Find where the given text appears and provide that cell's center as [X, Y] coordinate. 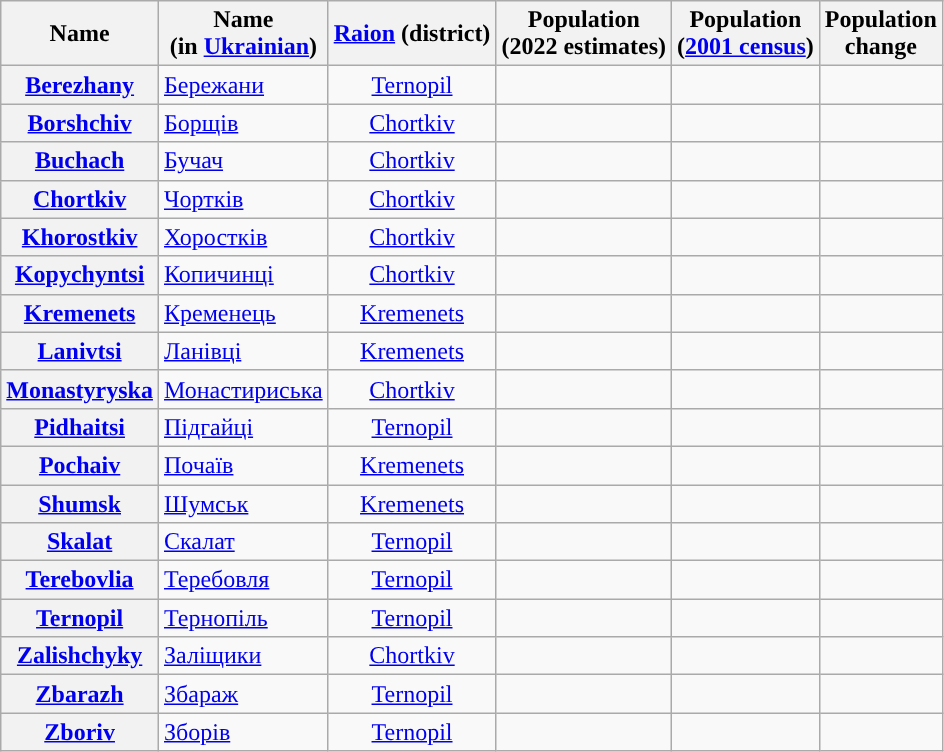
Зборів [243, 732]
Заліщики [243, 656]
Zboriv [80, 732]
Name(in Ukrainian) [243, 34]
Pochaiv [80, 465]
Zalishchyky [80, 656]
Бучач [243, 161]
Скалат [243, 542]
Lanivtsi [80, 351]
Skalat [80, 542]
Terebovlia [80, 580]
Name [80, 34]
Berezhany [80, 85]
Чортків [243, 199]
Populationchange [880, 34]
Монастириська [243, 389]
Хоростків [243, 237]
Shumsk [80, 503]
Population(2022 estimates) [584, 34]
Buchach [80, 161]
Khorostkiv [80, 237]
Кременець [243, 313]
Zbarazh [80, 694]
Збараж [243, 694]
Почаїв [243, 465]
Kopychyntsi [80, 275]
Borshchiv [80, 123]
Бережани [243, 85]
Raion (district) [412, 34]
Monastyryska [80, 389]
Борщів [243, 123]
Ланівці [243, 351]
Теребовля [243, 580]
Шумськ [243, 503]
Pidhaitsi [80, 427]
Population(2001 census) [746, 34]
Підгайці [243, 427]
Тернопіль [243, 618]
Копичинці [243, 275]
